Detect which cell encompasses the target text, then output its (x, y) center coordinate. 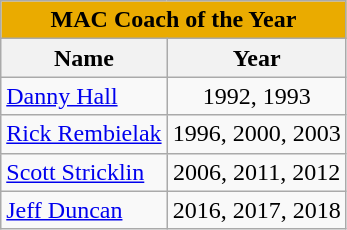
2006, 2011, 2012 (256, 172)
Scott Stricklin (84, 172)
1992, 1993 (256, 96)
MAC Coach of the Year (174, 20)
Name (84, 58)
2016, 2017, 2018 (256, 210)
Year (256, 58)
Jeff Duncan (84, 210)
1996, 2000, 2003 (256, 134)
Danny Hall (84, 96)
Rick Rembielak (84, 134)
